Provide the [x, y] coordinate of the cell's center where the given text is located.  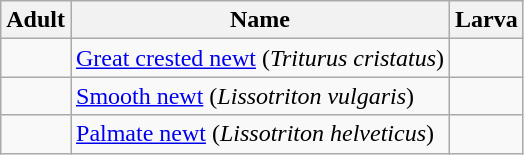
Name [260, 20]
Smooth newt (Lissotriton vulgaris) [260, 96]
Larva [487, 20]
Palmate newt (Lissotriton helveticus) [260, 134]
Adult [36, 20]
Great crested newt (Triturus cristatus) [260, 58]
